Extract the (x, y) coordinate from the center of the cell holding the provided text.  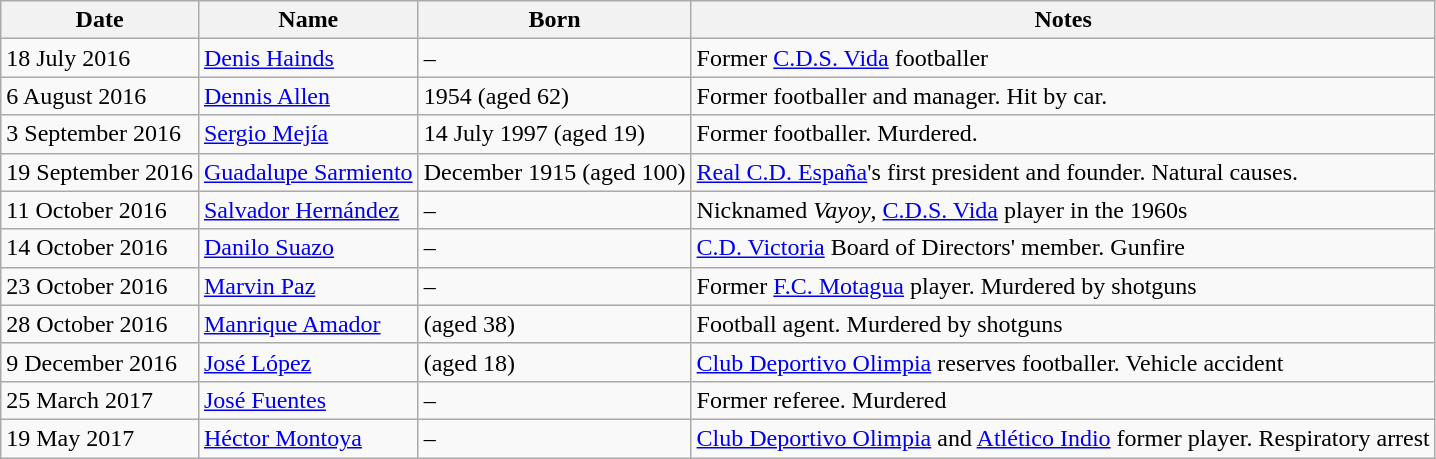
Héctor Montoya (308, 438)
Former referee. Murdered (1063, 400)
Former footballer and manager. Hit by car. (1063, 96)
José López (308, 362)
Born (554, 20)
19 September 2016 (100, 172)
14 July 1997 (aged 19) (554, 134)
Real C.D. España's first president and founder. Natural causes. (1063, 172)
Nicknamed Vayoy, C.D.S. Vida player in the 1960s (1063, 210)
9 December 2016 (100, 362)
Sergio Mejía (308, 134)
3 September 2016 (100, 134)
(aged 38) (554, 324)
Date (100, 20)
Notes (1063, 20)
14 October 2016 (100, 248)
December 1915 (aged 100) (554, 172)
18 July 2016 (100, 58)
Marvin Paz (308, 286)
28 October 2016 (100, 324)
Name (308, 20)
Denis Hainds (308, 58)
11 October 2016 (100, 210)
(aged 18) (554, 362)
23 October 2016 (100, 286)
C.D. Victoria Board of Directors' member. Gunfire (1063, 248)
Former F.C. Motagua player. Murdered by shotguns (1063, 286)
6 August 2016 (100, 96)
Danilo Suazo (308, 248)
25 March 2017 (100, 400)
José Fuentes (308, 400)
Salvador Hernández (308, 210)
Club Deportivo Olimpia and Atlético Indio former player. Respiratory arrest (1063, 438)
Manrique Amador (308, 324)
Former C.D.S. Vida footballer (1063, 58)
19 May 2017 (100, 438)
Football agent. Murdered by shotguns (1063, 324)
Club Deportivo Olimpia reserves footballer. Vehicle accident (1063, 362)
Former footballer. Murdered. (1063, 134)
Dennis Allen (308, 96)
Guadalupe Sarmiento (308, 172)
1954 (aged 62) (554, 96)
